Return (X, Y) of the center of cell containing provided text 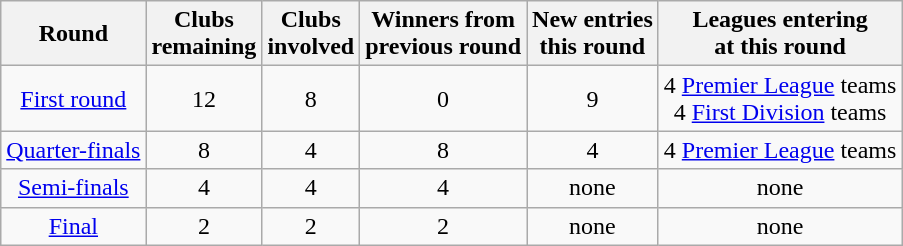
Quarter-finals (74, 150)
Clubsinvolved (311, 34)
First round (74, 98)
Round (74, 34)
Leagues enteringat this round (780, 34)
0 (444, 98)
4 Premier League teams 4 First Division teams (780, 98)
12 (204, 98)
Clubsremaining (204, 34)
Winners fromprevious round (444, 34)
9 (593, 98)
Semi-finals (74, 188)
Final (74, 226)
New entriesthis round (593, 34)
4 Premier League teams (780, 150)
